Return the [X, Y] coordinate for the center point of the cell that contains the specified text.  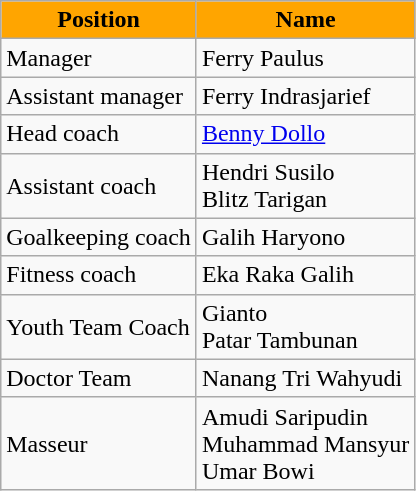
Benny Dollo [305, 134]
Ferry Paulus [305, 58]
Amudi Saripudin Muhammad Mansyur Umar Bowi [305, 443]
Position [99, 20]
Gianto Patar Tambunan [305, 326]
Eka Raka Galih [305, 275]
Masseur [99, 443]
Youth Team Coach [99, 326]
Assistant coach [99, 186]
Name [305, 20]
Head coach [99, 134]
Ferry Indrasjarief [305, 96]
Galih Haryono [305, 237]
Doctor Team [99, 378]
Fitness coach [99, 275]
Manager [99, 58]
Goalkeeping coach [99, 237]
Nanang Tri Wahyudi [305, 378]
Hendri Susilo Blitz Tarigan [305, 186]
Assistant manager [99, 96]
